Determine the (x, y) coordinate at the center of the cell enclosing the given text.  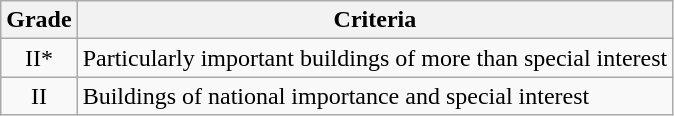
Buildings of national importance and special interest (375, 96)
Criteria (375, 20)
Particularly important buildings of more than special interest (375, 58)
II (39, 96)
Grade (39, 20)
II* (39, 58)
